Provide the (x, y) coordinate of the cell's center where the given text is located.  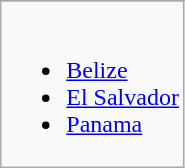
Belize El Salvador Panama (93, 84)
